Capture the cell that displays the provided text and extract its (X, Y) central coordinate. 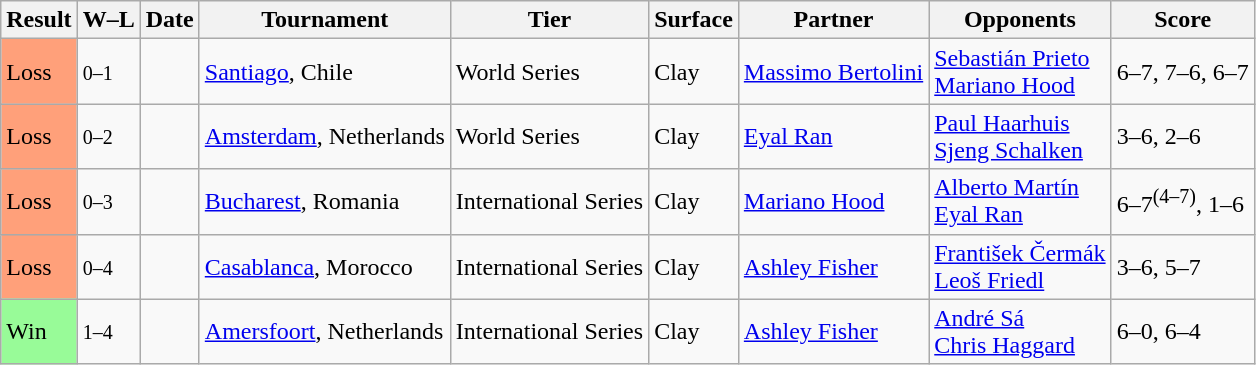
Casablanca, Morocco (324, 266)
Santiago, Chile (324, 72)
6–7(4–7), 1–6 (1182, 202)
Amersfoort, Netherlands (324, 332)
Amsterdam, Netherlands (324, 136)
Result (39, 20)
6–7, 7–6, 6–7 (1182, 72)
Tier (549, 20)
Win (39, 332)
0–2 (108, 136)
František Čermák Leoš Friedl (1020, 266)
Bucharest, Romania (324, 202)
Tournament (324, 20)
Date (170, 20)
Sebastián Prieto Mariano Hood (1020, 72)
6–0, 6–4 (1182, 332)
Partner (833, 20)
Score (1182, 20)
3–6, 5–7 (1182, 266)
Surface (694, 20)
1–4 (108, 332)
Alberto Martín Eyal Ran (1020, 202)
André Sá Chris Haggard (1020, 332)
Paul Haarhuis Sjeng Schalken (1020, 136)
Eyal Ran (833, 136)
3–6, 2–6 (1182, 136)
Mariano Hood (833, 202)
W–L (108, 20)
0–1 (108, 72)
Massimo Bertolini (833, 72)
0–3 (108, 202)
Opponents (1020, 20)
0–4 (108, 266)
